Return the (x, y) coordinate for the center point of the cell that contains the specified text.  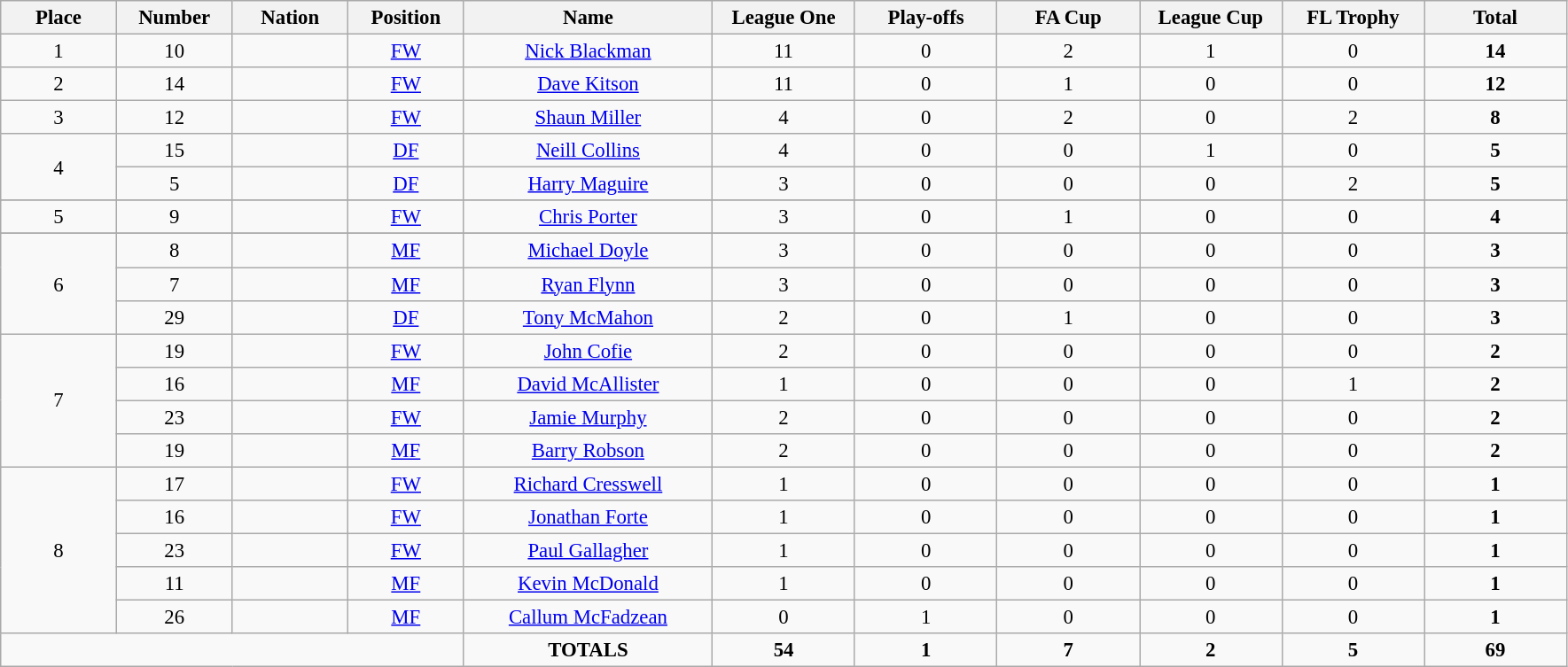
Shaun Miller (589, 118)
League One (784, 18)
Paul Gallagher (589, 550)
Nation (291, 18)
69 (1496, 650)
Tony McMahon (589, 317)
Nick Blackman (589, 51)
17 (174, 484)
FL Trophy (1353, 18)
Callum McFadzean (589, 617)
15 (174, 151)
TOTALS (589, 650)
Jonathan Forte (589, 517)
Place (59, 18)
John Cofie (589, 351)
David McAllister (589, 384)
54 (784, 650)
Neill Collins (589, 151)
29 (174, 317)
Ryan Flynn (589, 284)
Number (174, 18)
26 (174, 617)
Chris Porter (589, 217)
Play-offs (925, 18)
Kevin McDonald (589, 584)
Harry Maguire (589, 184)
Richard Cresswell (589, 484)
League Cup (1211, 18)
Jamie Murphy (589, 417)
Position (406, 18)
Barry Robson (589, 451)
Michael Doyle (589, 251)
Dave Kitson (589, 84)
FA Cup (1069, 18)
10 (174, 51)
Total (1496, 18)
6 (59, 283)
Name (589, 18)
9 (174, 217)
